From the cell containing the given text, extract its center point as [X, Y] coordinate. 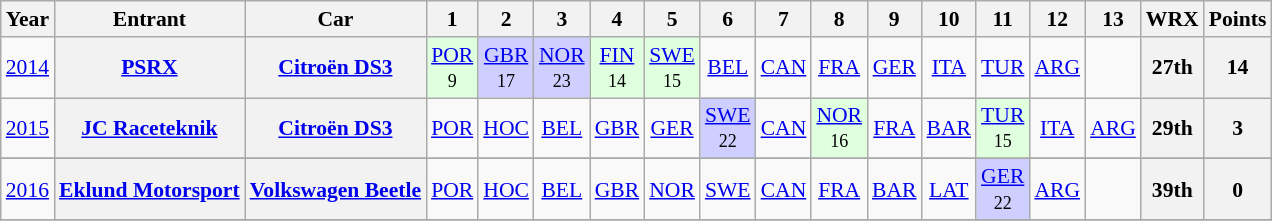
4 [618, 19]
NOR16 [839, 128]
6 [728, 19]
Volkswagen Beetle [336, 190]
10 [950, 19]
27th [1172, 68]
NOR23 [562, 68]
2014 [28, 68]
NOR [672, 190]
SWE22 [728, 128]
Year [28, 19]
TUR [1002, 68]
39th [1172, 190]
Entrant [150, 19]
WRX [1172, 19]
LAT [950, 190]
Points [1238, 19]
GBR17 [506, 68]
Car [336, 19]
Eklund Motorsport [150, 190]
14 [1238, 68]
8 [839, 19]
12 [1057, 19]
2016 [28, 190]
7 [784, 19]
PSRX [150, 68]
11 [1002, 19]
JC Raceteknik [150, 128]
FIN14 [618, 68]
TUR15 [1002, 128]
2 [506, 19]
SWE15 [672, 68]
2015 [28, 128]
5 [672, 19]
13 [1113, 19]
SWE [728, 190]
0 [1238, 190]
9 [894, 19]
GER22 [1002, 190]
POR9 [452, 68]
29th [1172, 128]
1 [452, 19]
